Scan for the cell matching the given text and deliver its (X, Y) coordinate at center. 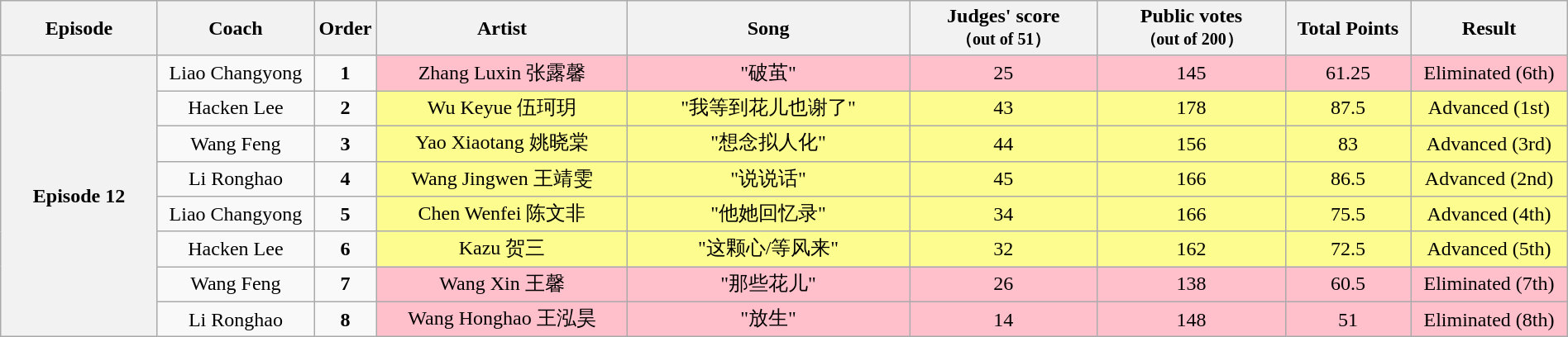
162 (1191, 249)
"我等到花儿也谢了" (769, 109)
4 (346, 178)
Wang Jingwen 王靖雯 (501, 178)
148 (1191, 319)
Advanced (3rd) (1489, 144)
138 (1191, 284)
75.5 (1348, 215)
86.5 (1348, 178)
178 (1191, 109)
72.5 (1348, 249)
Song (769, 28)
Public votes（out of 200） (1191, 28)
7 (346, 284)
"破茧" (769, 73)
3 (346, 144)
51 (1348, 319)
Advanced (1st) (1489, 109)
45 (1004, 178)
145 (1191, 73)
Kazu 贺三 (501, 249)
43 (1004, 109)
"放生" (769, 319)
Yao Xiaotang 姚晓棠 (501, 144)
Episode (79, 28)
61.25 (1348, 73)
Eliminated (6th) (1489, 73)
83 (1348, 144)
25 (1004, 73)
26 (1004, 284)
Wu Keyue 伍珂玥 (501, 109)
87.5 (1348, 109)
32 (1004, 249)
8 (346, 319)
5 (346, 215)
Order (346, 28)
"想念拟人化" (769, 144)
Advanced (2nd) (1489, 178)
2 (346, 109)
"那些花儿" (769, 284)
1 (346, 73)
"说说话" (769, 178)
Wang Xin 王馨 (501, 284)
60.5 (1348, 284)
14 (1004, 319)
Artist (501, 28)
6 (346, 249)
Advanced (4th) (1489, 215)
34 (1004, 215)
"他她回忆录" (769, 215)
Eliminated (8th) (1489, 319)
156 (1191, 144)
Judges' score（out of 51） (1004, 28)
"这颗心/等风来" (769, 249)
Advanced (5th) (1489, 249)
Zhang Luxin 张露馨 (501, 73)
44 (1004, 144)
Total Points (1348, 28)
Chen Wenfei 陈文非 (501, 215)
Episode 12 (79, 196)
Coach (235, 28)
Result (1489, 28)
Wang Honghao 王泓昊 (501, 319)
Eliminated (7th) (1489, 284)
